Pinpoint the cell where the given text exists, returning its (X, Y) midpoint coordinate. 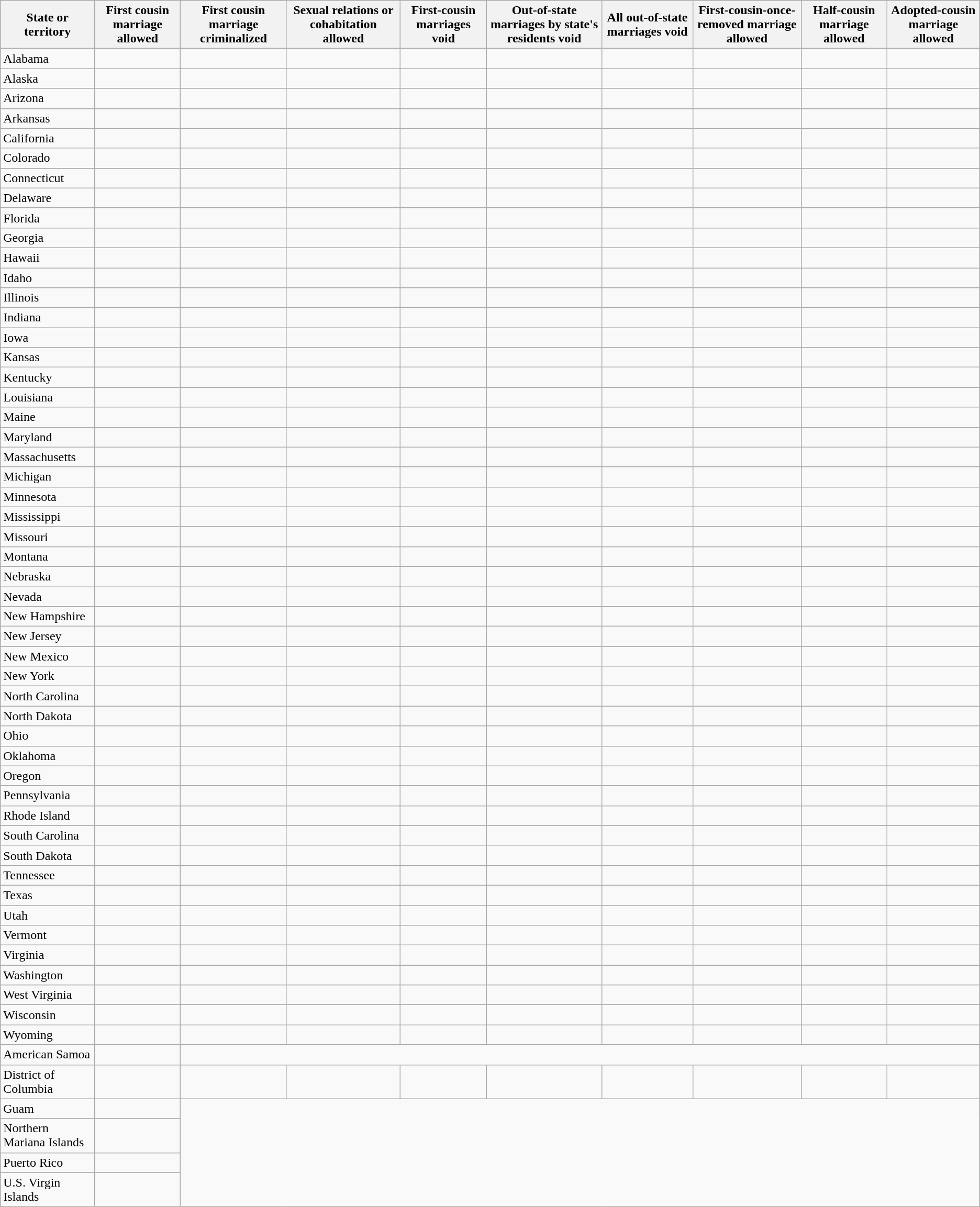
Adopted-cousin marriage allowed (933, 25)
Oklahoma (48, 756)
Oregon (48, 776)
Texas (48, 895)
West Virginia (48, 995)
Sexual relations or cohabitation allowed (343, 25)
Out-of-state marriages by state's residents void (544, 25)
First-cousin marriages void (444, 25)
Alabama (48, 59)
Nebraska (48, 576)
First-cousin-once-removed marriage allowed (747, 25)
All out-of-state marriages void (647, 25)
Colorado (48, 158)
American Samoa (48, 1055)
Illinois (48, 298)
Montana (48, 556)
Kentucky (48, 377)
South Dakota (48, 855)
Northern Mariana Islands (48, 1136)
Washington (48, 975)
New Mexico (48, 656)
Maine (48, 417)
Alaska (48, 79)
North Dakota (48, 716)
First cousin marriage criminalized (233, 25)
Half-cousin marriage allowed (844, 25)
Utah (48, 915)
Rhode Island (48, 815)
District of Columbia (48, 1081)
Nevada (48, 596)
Louisiana (48, 397)
Puerto Rico (48, 1163)
New Jersey (48, 636)
Michigan (48, 477)
Delaware (48, 198)
Georgia (48, 238)
Kansas (48, 357)
First cousin marriage allowed (137, 25)
North Carolina (48, 696)
Massachusetts (48, 457)
South Carolina (48, 835)
Pennsylvania (48, 796)
Missouri (48, 537)
Wisconsin (48, 1015)
Maryland (48, 437)
Vermont (48, 935)
Florida (48, 218)
Ohio (48, 736)
U.S. Virgin Islands (48, 1189)
Wyoming (48, 1035)
Tennessee (48, 875)
New York (48, 676)
Connecticut (48, 178)
Iowa (48, 338)
Idaho (48, 278)
Arizona (48, 98)
California (48, 138)
New Hampshire (48, 617)
Hawaii (48, 258)
Guam (48, 1109)
Mississippi (48, 517)
Arkansas (48, 118)
Minnesota (48, 497)
Indiana (48, 318)
Virginia (48, 955)
State or territory (48, 25)
